Capture the cell that displays the provided text and extract its [x, y] central coordinate. 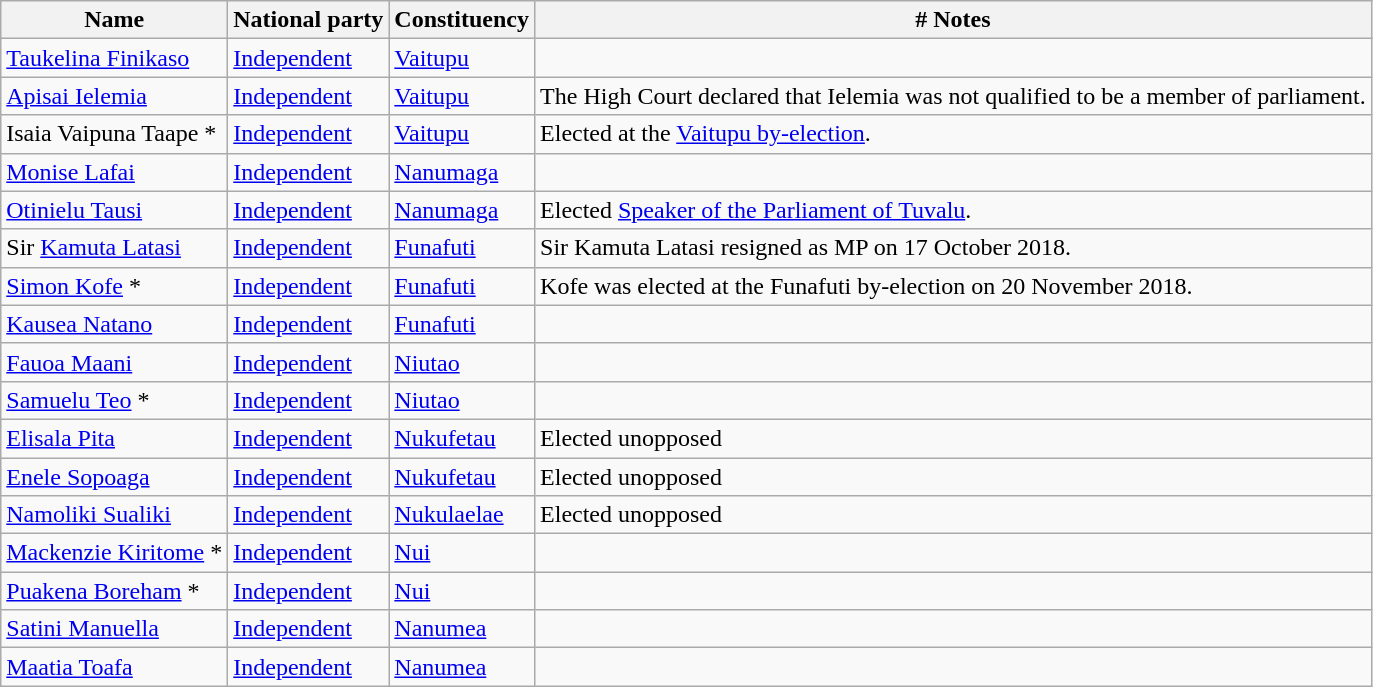
Kofe was elected at the Funafuti by-election on 20 November 2018. [954, 286]
Satini Manuella [114, 629]
Elected at the Vaitupu by-election. [954, 134]
Monise Lafai [114, 172]
Isaia Vaipuna Taape * [114, 134]
Mackenzie Kiritome * [114, 553]
Constituency [462, 20]
Otinielu Tausi [114, 210]
National party [308, 20]
Nukulaelae [462, 515]
Enele Sopoaga [114, 477]
Taukelina Finikaso [114, 58]
The High Court declared that Ielemia was not qualified to be a member of parliament. [954, 96]
Apisai Ielemia [114, 96]
Simon Kofe * [114, 286]
Elisala Pita [114, 438]
Kausea Natano [114, 324]
Sir Kamuta Latasi resigned as MP on 17 October 2018. [954, 248]
# Notes [954, 20]
Samuelu Teo * [114, 400]
Elected Speaker of the Parliament of Tuvalu. [954, 210]
Maatia Toafa [114, 667]
Namoliki Sualiki [114, 515]
Puakena Boreham * [114, 591]
Name [114, 20]
Fauoa Maani [114, 362]
Sir Kamuta Latasi [114, 248]
